Search for the cell housing the specified text and yield its [X, Y] center coordinate. 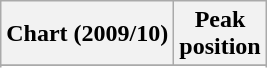
Chart (2009/10) [88, 34]
Peak position [220, 34]
